Detect which cell encompasses the target text, then output its (x, y) center coordinate. 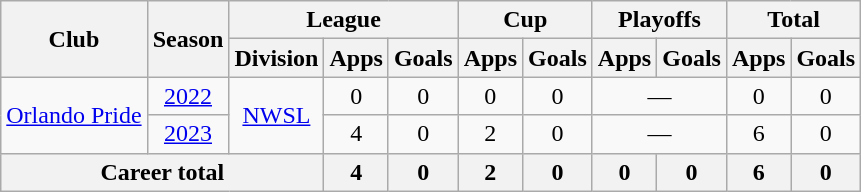
Division (276, 58)
NWSL (276, 115)
2022 (188, 96)
Career total (162, 172)
Orlando Pride (74, 115)
2023 (188, 134)
Playoffs (659, 20)
Total (793, 20)
League (344, 20)
Season (188, 39)
Club (74, 39)
Cup (525, 20)
